Find where the given text appears and provide that cell's center as (X, Y) coordinate. 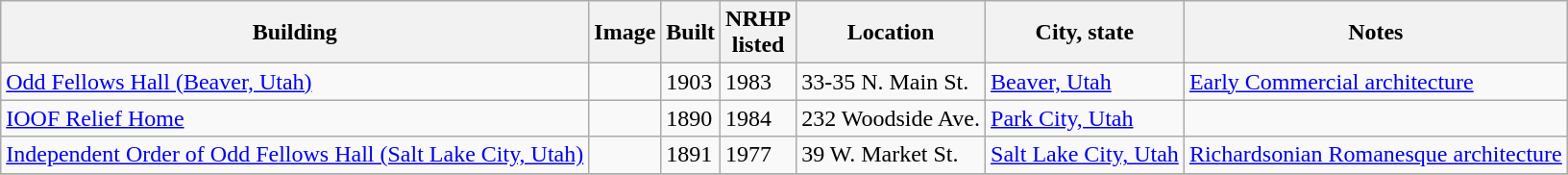
City, state (1086, 33)
33-35 N. Main St. (892, 82)
39 W. Market St. (892, 155)
1977 (759, 155)
Notes (1376, 33)
1890 (691, 118)
Early Commercial architecture (1376, 82)
IOOF Relief Home (295, 118)
1903 (691, 82)
Odd Fellows Hall (Beaver, Utah) (295, 82)
Building (295, 33)
1984 (759, 118)
Built (691, 33)
Beaver, Utah (1086, 82)
232 Woodside Ave. (892, 118)
Image (625, 33)
1891 (691, 155)
Richardsonian Romanesque architecture (1376, 155)
Location (892, 33)
Independent Order of Odd Fellows Hall (Salt Lake City, Utah) (295, 155)
NRHPlisted (759, 33)
1983 (759, 82)
Salt Lake City, Utah (1086, 155)
Park City, Utah (1086, 118)
